Search for the cell housing the specified text and yield its (x, y) center coordinate. 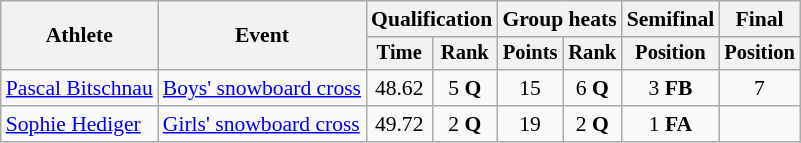
15 (530, 88)
Boys' snowboard cross (262, 88)
Time (399, 54)
Group heats (559, 19)
7 (759, 88)
Final (759, 19)
5 Q (464, 88)
Athlete (80, 36)
Qualification (432, 19)
Points (530, 54)
Pascal Bitschnau (80, 88)
Girls' snowboard cross (262, 124)
49.72 (399, 124)
Semifinal (671, 19)
6 Q (592, 88)
48.62 (399, 88)
Sophie Hediger (80, 124)
1 FA (671, 124)
19 (530, 124)
3 FB (671, 88)
Event (262, 36)
